Search for the cell housing the specified text and yield its [X, Y] center coordinate. 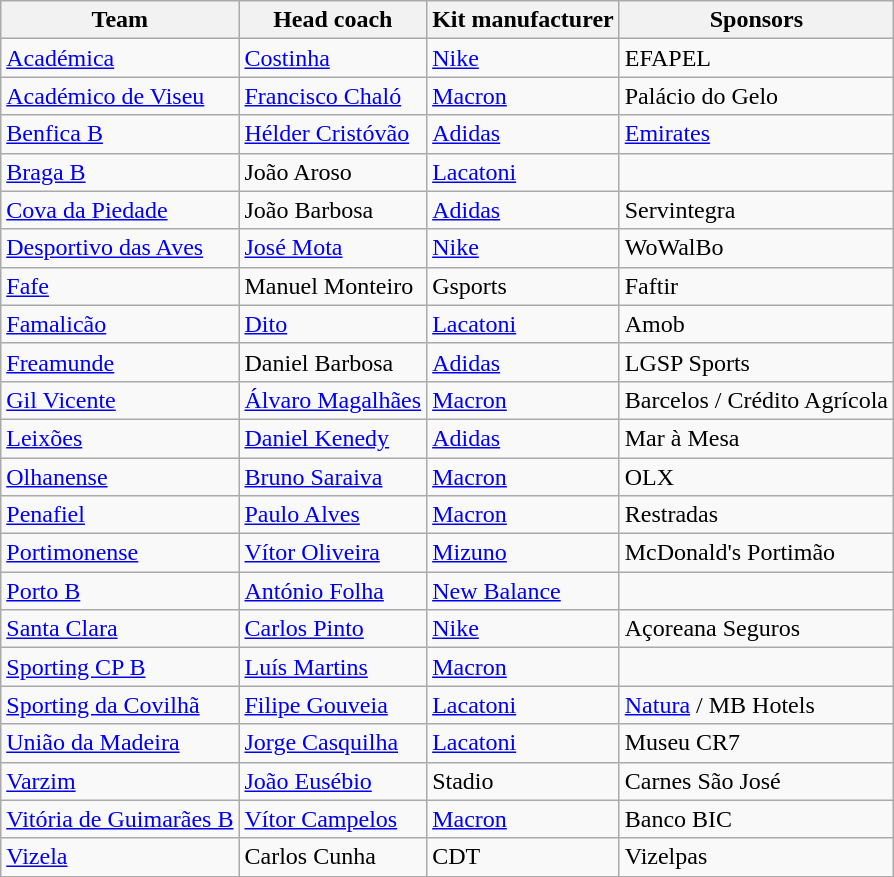
Académico de Viseu [120, 96]
CDT [524, 857]
Jorge Casquilha [333, 743]
LGSP Sports [756, 362]
João Barbosa [333, 210]
Natura / MB Hotels [756, 705]
Filipe Gouveia [333, 705]
Portimonense [120, 553]
Benfica B [120, 134]
Paulo Alves [333, 515]
Sporting da Covilhã [120, 705]
Penafiel [120, 515]
Stadio [524, 781]
Emirates [756, 134]
Cova da Piedade [120, 210]
Vítor Oliveira [333, 553]
Vitória de Guimarães B [120, 819]
Freamunde [120, 362]
Head coach [333, 20]
Carnes São José [756, 781]
Olhanense [120, 477]
Santa Clara [120, 629]
Braga B [120, 172]
Barcelos / Crédito Agrícola [756, 400]
Hélder Cristóvão [333, 134]
Álvaro Magalhães [333, 400]
Gsports [524, 286]
Sponsors [756, 20]
Académica [120, 58]
McDonald's Portimão [756, 553]
Famalicão [120, 324]
Faftir [756, 286]
Bruno Saraiva [333, 477]
José Mota [333, 248]
Leixões [120, 438]
Mar à Mesa [756, 438]
União da Madeira [120, 743]
Kit manufacturer [524, 20]
Costinha [333, 58]
Daniel Barbosa [333, 362]
Varzim [120, 781]
Dito [333, 324]
Servintegra [756, 210]
Restradas [756, 515]
Sporting CP B [120, 667]
Mizuno [524, 553]
Palácio do Gelo [756, 96]
Vizelpas [756, 857]
Porto B [120, 591]
Desportivo das Aves [120, 248]
WoWalBo [756, 248]
Manuel Monteiro [333, 286]
Luís Martins [333, 667]
Banco BIC [756, 819]
Carlos Pinto [333, 629]
António Folha [333, 591]
Vítor Campelos [333, 819]
Amob [756, 324]
OLX [756, 477]
João Eusébio [333, 781]
Fafe [120, 286]
Gil Vicente [120, 400]
EFAPEL [756, 58]
Carlos Cunha [333, 857]
Vizela [120, 857]
Francisco Chaló [333, 96]
João Aroso [333, 172]
Museu CR7 [756, 743]
Team [120, 20]
Açoreana Seguros [756, 629]
Daniel Kenedy [333, 438]
New Balance [524, 591]
